Find where the given text appears and provide that cell's center as (X, Y) coordinate. 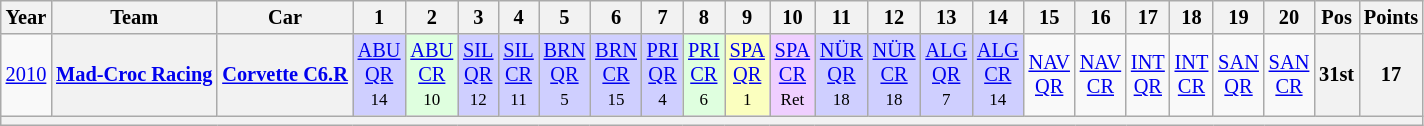
12 (894, 17)
18 (1192, 17)
INTCR (1192, 75)
15 (1050, 17)
SILCR11 (518, 75)
SANCR (1289, 75)
Corvette C6.R (284, 75)
20 (1289, 17)
SPAQR1 (748, 75)
ABUQR14 (380, 75)
PRICR6 (704, 75)
ALGCR14 (998, 75)
10 (792, 17)
NÜRQR18 (842, 75)
Mad-Croc Racing (134, 75)
Car (284, 17)
ABUCR10 (432, 75)
SILQR12 (478, 75)
6 (616, 17)
Year (26, 17)
SANQR (1238, 75)
8 (704, 17)
4 (518, 17)
ALGQR7 (946, 75)
3 (478, 17)
BRNQR5 (565, 75)
Team (134, 17)
NÜRCR18 (894, 75)
Pos (1336, 17)
14 (998, 17)
1 (380, 17)
NAVCR (1100, 75)
SPACRRet (792, 75)
2010 (26, 75)
BRNCR15 (616, 75)
7 (662, 17)
NAVQR (1050, 75)
PRIQR4 (662, 75)
Points (1391, 17)
5 (565, 17)
16 (1100, 17)
31st (1336, 75)
11 (842, 17)
19 (1238, 17)
13 (946, 17)
9 (748, 17)
2 (432, 17)
INTQR (1148, 75)
